Return the [x, y] coordinate for the center point of the cell that contains the specified text.  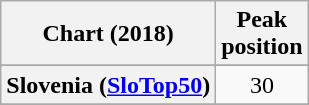
30 [262, 85]
Peakposition [262, 34]
Chart (2018) [108, 34]
Slovenia (SloTop50) [108, 85]
